Pinpoint the cell where the given text exists, returning its (x, y) midpoint coordinate. 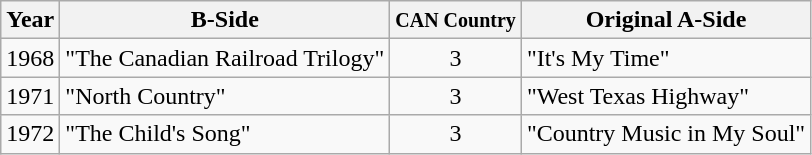
1968 (30, 58)
1972 (30, 134)
CAN Country (456, 20)
Original A-Side (666, 20)
"West Texas Highway" (666, 96)
Year (30, 20)
1971 (30, 96)
"Country Music in My Soul" (666, 134)
"The Child's Song" (225, 134)
B-Side (225, 20)
"North Country" (225, 96)
"The Canadian Railroad Trilogy" (225, 58)
"It's My Time" (666, 58)
